Extract the [X, Y] coordinate from the center of the cell holding the provided text.  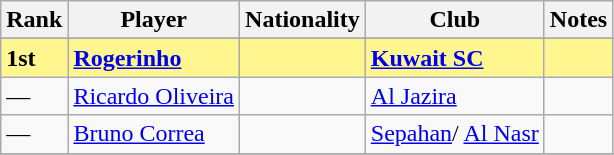
Al Jazira [454, 96]
Nationality [303, 20]
Notes [578, 20]
Player [154, 20]
Bruno Correa [154, 134]
Rogerinho [154, 58]
Sepahan/ Al Nasr [454, 134]
Kuwait SC [454, 58]
1st [34, 58]
Club [454, 20]
Rank [34, 20]
Ricardo Oliveira [154, 96]
